Search for the cell housing the specified text and yield its (X, Y) center coordinate. 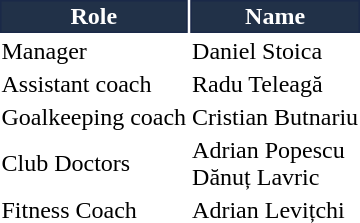
Name (276, 16)
Daniel Stoica (276, 51)
Manager (94, 51)
Assistant coach (94, 84)
Club Doctors (94, 164)
Cristian Butnariu (276, 117)
Adrian Popescu Dănuț Lavric (276, 164)
Goalkeeping coach (94, 117)
Radu Teleagă (276, 84)
Role (94, 16)
